Determine the (X, Y) coordinate at the center of the cell enclosing the given text.  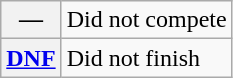
Did not compete (146, 20)
DNF (31, 58)
— (31, 20)
Did not finish (146, 58)
